Output the (x, y) coordinate of the center of the cell containing the given text.  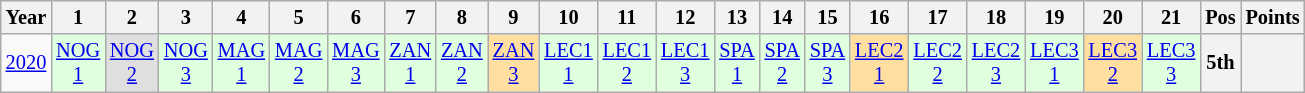
4 (242, 17)
7 (410, 17)
19 (1054, 17)
2020 (26, 63)
LEC31 (1054, 63)
SPA3 (828, 63)
2 (132, 17)
1 (78, 17)
LEC23 (996, 63)
5 (298, 17)
ZAN3 (514, 63)
NOG1 (78, 63)
MAG2 (298, 63)
21 (1171, 17)
MAG3 (356, 63)
11 (627, 17)
10 (568, 17)
SPA1 (736, 63)
LEC13 (685, 63)
ZAN2 (462, 63)
16 (879, 17)
ZAN1 (410, 63)
NOG2 (132, 63)
Points (1273, 17)
Pos (1220, 17)
5th (1220, 63)
9 (514, 17)
LEC11 (568, 63)
LEC21 (879, 63)
Year (26, 17)
MAG1 (242, 63)
14 (782, 17)
13 (736, 17)
SPA2 (782, 63)
LEC33 (1171, 63)
6 (356, 17)
LEC12 (627, 63)
NOG3 (186, 63)
8 (462, 17)
LEC32 (1113, 63)
20 (1113, 17)
LEC22 (937, 63)
15 (828, 17)
12 (685, 17)
17 (937, 17)
3 (186, 17)
18 (996, 17)
